Locate the cell with the specified text and output its [x, y] center coordinate. 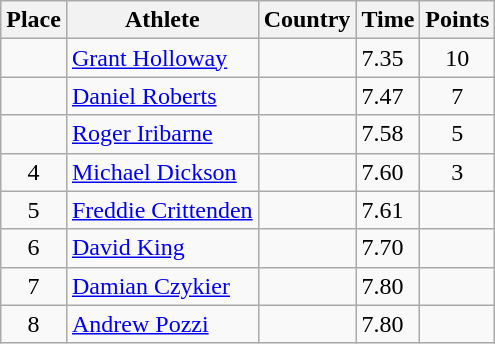
Place [34, 20]
7.35 [388, 58]
7.58 [388, 134]
7.60 [388, 172]
Daniel Roberts [162, 96]
Michael Dickson [162, 172]
3 [458, 172]
Roger Iribarne [162, 134]
Country [307, 20]
Points [458, 20]
Athlete [162, 20]
Time [388, 20]
7.61 [388, 210]
6 [34, 248]
Andrew Pozzi [162, 324]
Damian Czykier [162, 286]
7.47 [388, 96]
8 [34, 324]
10 [458, 58]
7.70 [388, 248]
Grant Holloway [162, 58]
Freddie Crittenden [162, 210]
4 [34, 172]
David King [162, 248]
